From the cell containing the given text, extract its center point as (x, y) coordinate. 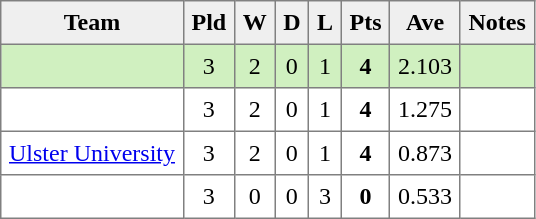
Notes (497, 23)
W (254, 23)
0.873 (425, 153)
Team (92, 23)
Pts (365, 23)
Ave (425, 23)
Ulster University (92, 153)
L (326, 23)
D (292, 23)
2.103 (425, 66)
0.533 (425, 197)
Pld (208, 23)
1.275 (425, 110)
